Output the [x, y] coordinate of the center of the cell containing the given text.  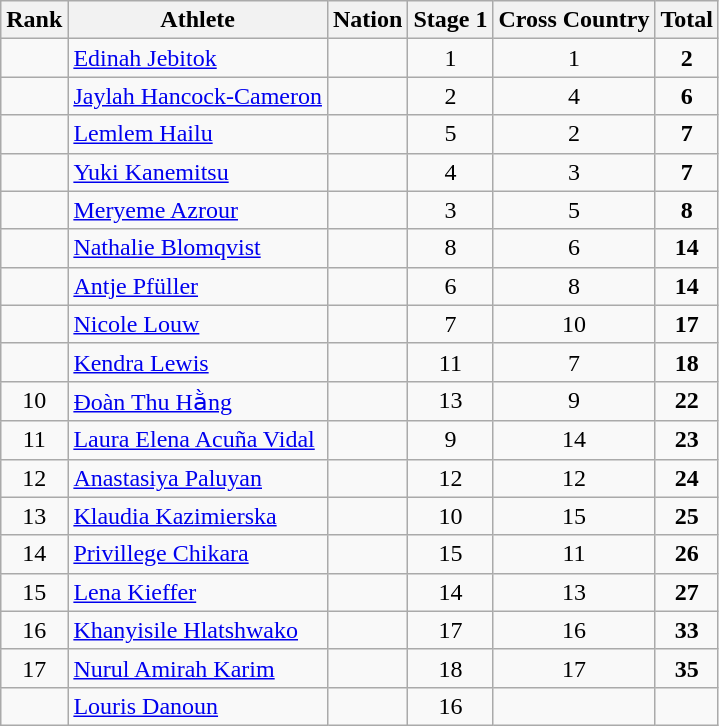
Cross Country [574, 20]
Khanyisile Hlatshwako [198, 630]
35 [687, 668]
Privillege Chikara [198, 554]
Louris Danoun [198, 706]
Jaylah Hancock-Cameron [198, 96]
22 [687, 401]
Stage 1 [450, 20]
Athlete [198, 20]
Lemlem Hailu [198, 134]
Yuki Kanemitsu [198, 172]
Nathalie Blomqvist [198, 248]
Edinah Jebitok [198, 58]
Nurul Amirah Karim [198, 668]
25 [687, 516]
Rank [34, 20]
Laura Elena Acuña Vidal [198, 440]
Meryeme Azrour [198, 210]
Nicole Louw [198, 324]
Anastasiya Paluyan [198, 478]
Nation [367, 20]
Đoàn Thu Hằng [198, 401]
33 [687, 630]
Antje Pfüller [198, 286]
Lena Kieffer [198, 592]
Total [687, 20]
24 [687, 478]
Klaudia Kazimierska [198, 516]
27 [687, 592]
26 [687, 554]
23 [687, 440]
Kendra Lewis [198, 362]
